Provide the [X, Y] coordinate of the cell's center where the given text is located.  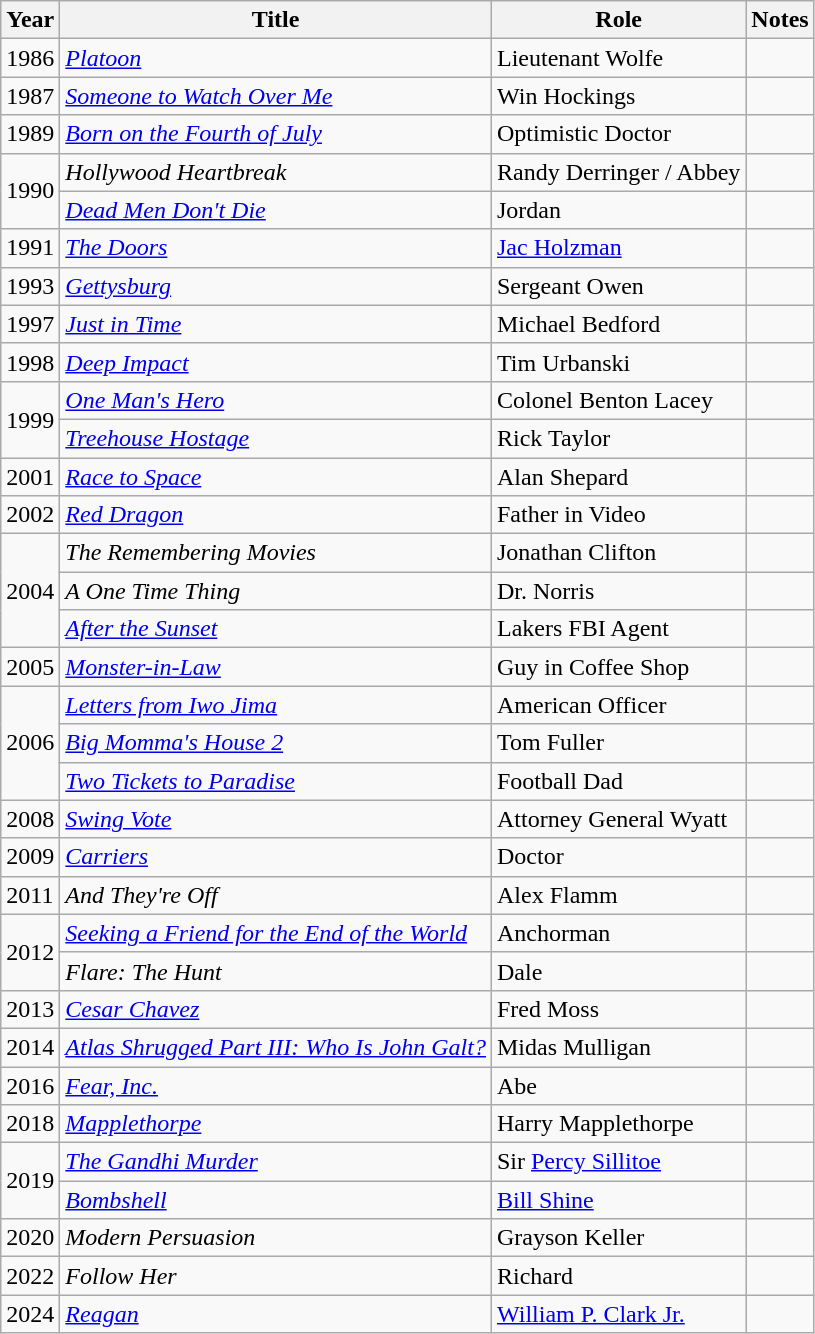
Platoon [276, 58]
Jac Holzman [618, 248]
The Gandhi Murder [276, 1162]
Deep Impact [276, 362]
1993 [30, 286]
2018 [30, 1124]
2009 [30, 857]
Jordan [618, 210]
Seeking a Friend for the End of the World [276, 933]
Modern Persuasion [276, 1238]
Tom Fuller [618, 743]
Randy Derringer / Abbey [618, 172]
Born on the Fourth of July [276, 134]
Race to Space [276, 477]
1998 [30, 362]
Reagan [276, 1314]
Two Tickets to Paradise [276, 781]
Alex Flamm [618, 895]
Year [30, 20]
Swing Vote [276, 819]
Role [618, 20]
The Remembering Movies [276, 553]
Bombshell [276, 1200]
2016 [30, 1085]
Letters from Iwo Jima [276, 705]
Win Hockings [618, 96]
Title [276, 20]
Gettysburg [276, 286]
2006 [30, 743]
2014 [30, 1047]
2012 [30, 952]
Red Dragon [276, 515]
Lakers FBI Agent [618, 629]
1991 [30, 248]
Fred Moss [618, 1009]
Fear, Inc. [276, 1085]
Treehouse Hostage [276, 438]
Monster-in-Law [276, 667]
Harry Mapplethorpe [618, 1124]
Dale [618, 971]
William P. Clark Jr. [618, 1314]
And They're Off [276, 895]
2019 [30, 1181]
Hollywood Heartbreak [276, 172]
Optimistic Doctor [618, 134]
1997 [30, 324]
Attorney General Wyatt [618, 819]
2002 [30, 515]
Atlas Shrugged Part III: Who Is John Galt? [276, 1047]
Just in Time [276, 324]
2005 [30, 667]
Carriers [276, 857]
1989 [30, 134]
1987 [30, 96]
A One Time Thing [276, 591]
American Officer [618, 705]
Someone to Watch Over Me [276, 96]
Bill Shine [618, 1200]
Lieutenant Wolfe [618, 58]
2008 [30, 819]
Michael Bedford [618, 324]
Abe [618, 1085]
Cesar Chavez [276, 1009]
Follow Her [276, 1276]
Alan Shepard [618, 477]
Colonel Benton Lacey [618, 400]
Sergeant Owen [618, 286]
1990 [30, 191]
Dead Men Don't Die [276, 210]
Flare: The Hunt [276, 971]
Football Dad [618, 781]
Doctor [618, 857]
Tim Urbanski [618, 362]
Mapplethorpe [276, 1124]
2020 [30, 1238]
Father in Video [618, 515]
2004 [30, 591]
Anchorman [618, 933]
1986 [30, 58]
Richard [618, 1276]
Grayson Keller [618, 1238]
2013 [30, 1009]
Rick Taylor [618, 438]
One Man's Hero [276, 400]
Big Momma's House 2 [276, 743]
Sir Percy Sillitoe [618, 1162]
2024 [30, 1314]
Notes [780, 20]
Dr. Norris [618, 591]
2011 [30, 895]
Midas Mulligan [618, 1047]
Jonathan Clifton [618, 553]
Guy in Coffee Shop [618, 667]
2022 [30, 1276]
2001 [30, 477]
After the Sunset [276, 629]
The Doors [276, 248]
1999 [30, 419]
